From the cell containing the given text, extract its center point as [x, y] coordinate. 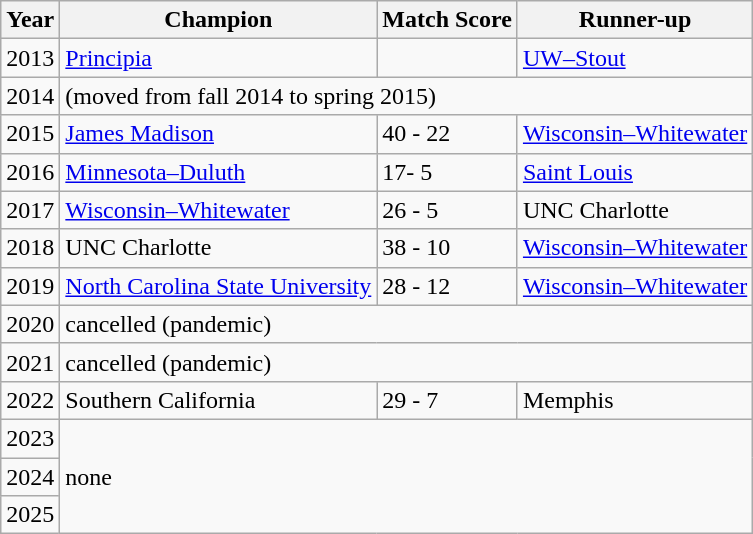
Year [30, 20]
James Madison [218, 134]
29 - 7 [448, 400]
Runner-up [634, 20]
none [406, 476]
28 - 12 [448, 286]
Match Score [448, 20]
2016 [30, 172]
2018 [30, 248]
2019 [30, 286]
40 - 22 [448, 134]
North Carolina State University [218, 286]
2020 [30, 324]
Saint Louis [634, 172]
2025 [30, 515]
26 - 5 [448, 210]
Minnesota–Duluth [218, 172]
Memphis [634, 400]
2023 [30, 438]
2014 [30, 96]
2024 [30, 477]
Southern California [218, 400]
17- 5 [448, 172]
UW–Stout [634, 58]
2022 [30, 400]
2017 [30, 210]
2013 [30, 58]
2021 [30, 362]
2015 [30, 134]
38 - 10 [448, 248]
Champion [218, 20]
Principia [218, 58]
(moved from fall 2014 to spring 2015) [406, 96]
